Detect which cell encompasses the target text, then output its (x, y) center coordinate. 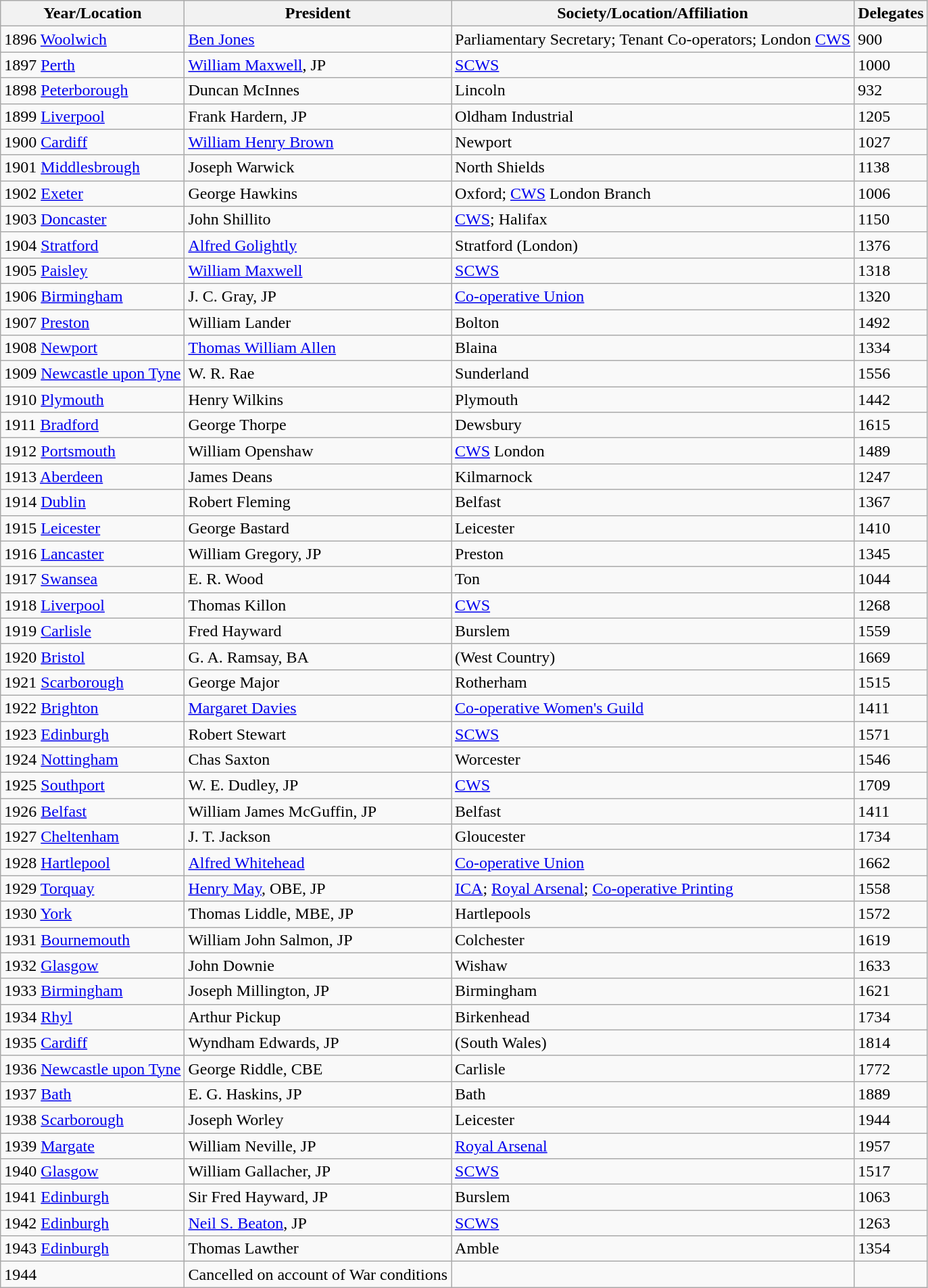
1910 Plymouth (93, 400)
1572 (891, 914)
1619 (891, 940)
Joseph Warwick (318, 168)
Colchester (653, 940)
Hartlepools (653, 914)
1905 Paisley (93, 270)
E. R. Wood (318, 579)
Alfred Whitehead (318, 863)
1912 Portsmouth (93, 451)
1814 (891, 1043)
Fred Hayward (318, 631)
1896 Woolwich (93, 39)
1063 (891, 1197)
1917 Swansea (93, 579)
1940 Glasgow (93, 1172)
1938 Scarborough (93, 1120)
1889 (891, 1094)
1138 (891, 168)
1669 (891, 657)
W. E. Dudley, JP (318, 786)
1044 (891, 579)
1334 (891, 348)
1898 Peterborough (93, 91)
Henry May, OBE, JP (318, 888)
William Maxwell (318, 270)
1662 (891, 863)
William Maxwell, JP (318, 65)
James Deans (318, 477)
William Henry Brown (318, 142)
Bolton (653, 323)
1943 Edinburgh (93, 1249)
1247 (891, 477)
1907 Preston (93, 323)
1926 Belfast (93, 811)
Birkenhead (653, 1017)
Newport (653, 142)
Delegates (891, 14)
1937 Bath (93, 1094)
Robert Fleming (318, 502)
Henry Wilkins (318, 400)
E. G. Haskins, JP (318, 1094)
1027 (891, 142)
1925 Southport (93, 786)
Preston (653, 554)
Duncan McInnes (318, 91)
1000 (891, 65)
1492 (891, 323)
1918 Liverpool (93, 605)
Bath (653, 1094)
Dewsbury (653, 425)
Oldham Industrial (653, 116)
Rotherham (653, 682)
1376 (891, 245)
1901 Middlesbrough (93, 168)
1935 Cardiff (93, 1043)
Arthur Pickup (318, 1017)
1928 Hartlepool (93, 863)
William John Salmon, JP (318, 940)
W. R. Rae (318, 374)
Chas Saxton (318, 760)
William James McGuffin, JP (318, 811)
1559 (891, 631)
1571 (891, 734)
1772 (891, 1068)
George Bastard (318, 528)
Co-operative Women's Guild (653, 708)
Thomas Lawther (318, 1249)
1919 Carlisle (93, 631)
1915 Leicester (93, 528)
1205 (891, 116)
Oxford; CWS London Branch (653, 193)
ICA; Royal Arsenal; Co-operative Printing (653, 888)
1621 (891, 991)
1908 Newport (93, 348)
Blaina (653, 348)
Frank Hardern, JP (318, 116)
William Openshaw (318, 451)
1920 Bristol (93, 657)
1367 (891, 502)
1150 (891, 219)
1318 (891, 270)
1930 York (93, 914)
1911 Bradford (93, 425)
Alfred Golightly (318, 245)
1916 Lancaster (93, 554)
Wishaw (653, 965)
Neil S. Beaton, JP (318, 1223)
1558 (891, 888)
Thomas William Allen (318, 348)
Robert Stewart (318, 734)
1936 Newcastle upon Tyne (93, 1068)
Lincoln (653, 91)
Year/Location (93, 14)
William Gregory, JP (318, 554)
William Neville, JP (318, 1146)
1902 Exeter (93, 193)
George Riddle, CBE (318, 1068)
1923 Edinburgh (93, 734)
1615 (891, 425)
1906 Birmingham (93, 296)
1546 (891, 760)
Stratford (London) (653, 245)
Plymouth (653, 400)
Sir Fred Hayward, JP (318, 1197)
J. T. Jackson (318, 837)
Gloucester (653, 837)
1913 Aberdeen (93, 477)
(South Wales) (653, 1043)
1899 Liverpool (93, 116)
1924 Nottingham (93, 760)
Ben Jones (318, 39)
Society/Location/Affiliation (653, 14)
1354 (891, 1249)
Thomas Killon (318, 605)
1939 Margate (93, 1146)
CWS London (653, 451)
William Lander (318, 323)
1933 Birmingham (93, 991)
1556 (891, 374)
George Hawkins (318, 193)
1345 (891, 554)
1268 (891, 605)
Ton (653, 579)
1932 Glasgow (93, 965)
1957 (891, 1146)
Cancelled on account of War conditions (318, 1274)
Royal Arsenal (653, 1146)
Kilmarnock (653, 477)
1897 Perth (93, 65)
1515 (891, 682)
1909 Newcastle upon Tyne (93, 374)
J. C. Gray, JP (318, 296)
1442 (891, 400)
Margaret Davies (318, 708)
Sunderland (653, 374)
1903 Doncaster (93, 219)
Parliamentary Secretary; Tenant Co-operators; London CWS (653, 39)
William Gallacher, JP (318, 1172)
George Major (318, 682)
1900 Cardiff (93, 142)
G. A. Ramsay, BA (318, 657)
CWS; Halifax (653, 219)
1410 (891, 528)
1263 (891, 1223)
1904 Stratford (93, 245)
1320 (891, 296)
President (318, 14)
Wyndham Edwards, JP (318, 1043)
900 (891, 39)
1934 Rhyl (93, 1017)
1921 Scarborough (93, 682)
John Shillito (318, 219)
1517 (891, 1172)
Joseph Worley (318, 1120)
1914 Dublin (93, 502)
1942 Edinburgh (93, 1223)
John Downie (318, 965)
1929 Torquay (93, 888)
Amble (653, 1249)
(West Country) (653, 657)
North Shields (653, 168)
1931 Bournemouth (93, 940)
1927 Cheltenham (93, 837)
Carlisle (653, 1068)
Worcester (653, 760)
932 (891, 91)
Birmingham (653, 991)
1006 (891, 193)
1633 (891, 965)
1489 (891, 451)
1709 (891, 786)
Thomas Liddle, MBE, JP (318, 914)
George Thorpe (318, 425)
1922 Brighton (93, 708)
Joseph Millington, JP (318, 991)
1941 Edinburgh (93, 1197)
